Identify which cell holds the provided text, then report its (X, Y) central coordinate. 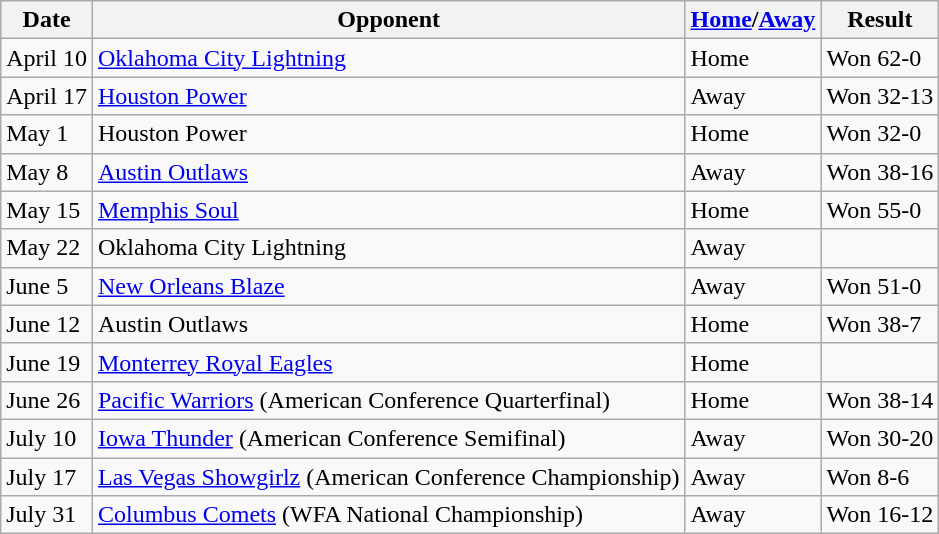
Las Vegas Showgirlz (American Conference Championship) (388, 477)
New Orleans Blaze (388, 286)
May 15 (47, 210)
April 17 (47, 96)
Won 30-20 (880, 438)
July 17 (47, 477)
Home/Away (753, 20)
Monterrey Royal Eagles (388, 362)
July 31 (47, 515)
Won 55-0 (880, 210)
Iowa Thunder (American Conference Semifinal) (388, 438)
Won 32-13 (880, 96)
June 5 (47, 286)
Won 51-0 (880, 286)
Date (47, 20)
Won 38-14 (880, 400)
Won 16-12 (880, 515)
May 22 (47, 248)
Pacific Warriors (American Conference Quarterfinal) (388, 400)
Won 38-7 (880, 324)
July 10 (47, 438)
Won 62-0 (880, 58)
Memphis Soul (388, 210)
April 10 (47, 58)
June 19 (47, 362)
Opponent (388, 20)
Columbus Comets (WFA National Championship) (388, 515)
May 8 (47, 172)
June 26 (47, 400)
Won 38-16 (880, 172)
Won 8-6 (880, 477)
Result (880, 20)
May 1 (47, 134)
Won 32-0 (880, 134)
June 12 (47, 324)
